Output the [x, y] coordinate of the center of the cell containing the given text.  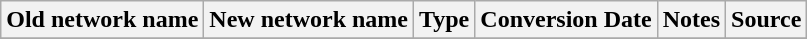
New network name [309, 20]
Source [766, 20]
Type [444, 20]
Conversion Date [566, 20]
Notes [691, 20]
Old network name [102, 20]
